For the text-containing cell, return its midpoint in (X, Y) coordinate format. 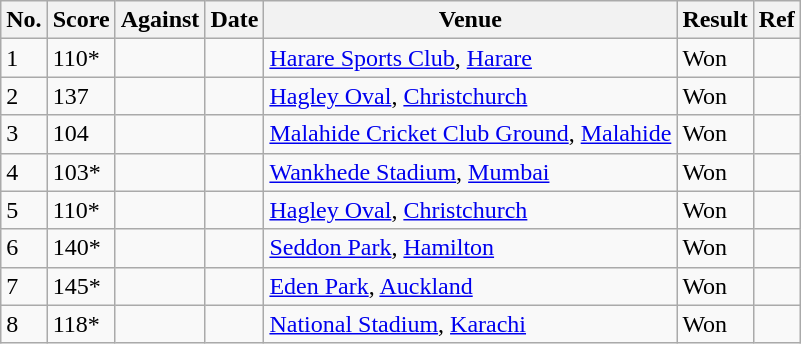
2 (24, 96)
Result (715, 20)
103* (81, 172)
140* (81, 248)
137 (81, 96)
8 (24, 324)
6 (24, 248)
Score (81, 20)
Malahide Cricket Club Ground, Malahide (470, 134)
1 (24, 58)
118* (81, 324)
Against (160, 20)
Eden Park, Auckland (470, 286)
Seddon Park, Hamilton (470, 248)
Venue (470, 20)
National Stadium, Karachi (470, 324)
Wankhede Stadium, Mumbai (470, 172)
145* (81, 286)
3 (24, 134)
Date (234, 20)
4 (24, 172)
Ref (776, 20)
No. (24, 20)
7 (24, 286)
104 (81, 134)
Harare Sports Club, Harare (470, 58)
5 (24, 210)
